Scan for the cell matching the given text and deliver its (x, y) coordinate at center. 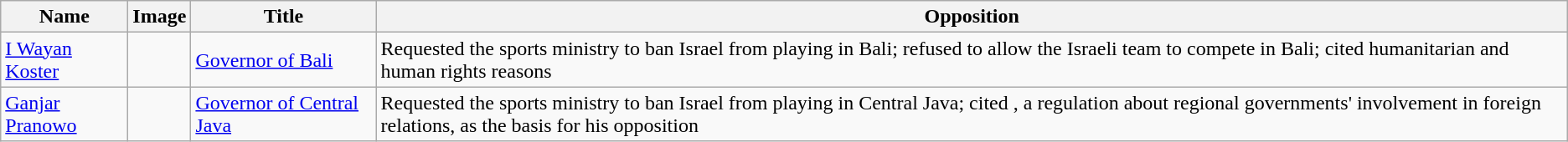
Opposition (972, 17)
Title (283, 17)
Governor of Bali (283, 60)
Image (159, 17)
I Wayan Koster (64, 60)
Name (64, 17)
Governor of Central Java (283, 114)
Ganjar Pranowo (64, 114)
